Scan for the cell matching the given text and deliver its (X, Y) coordinate at center. 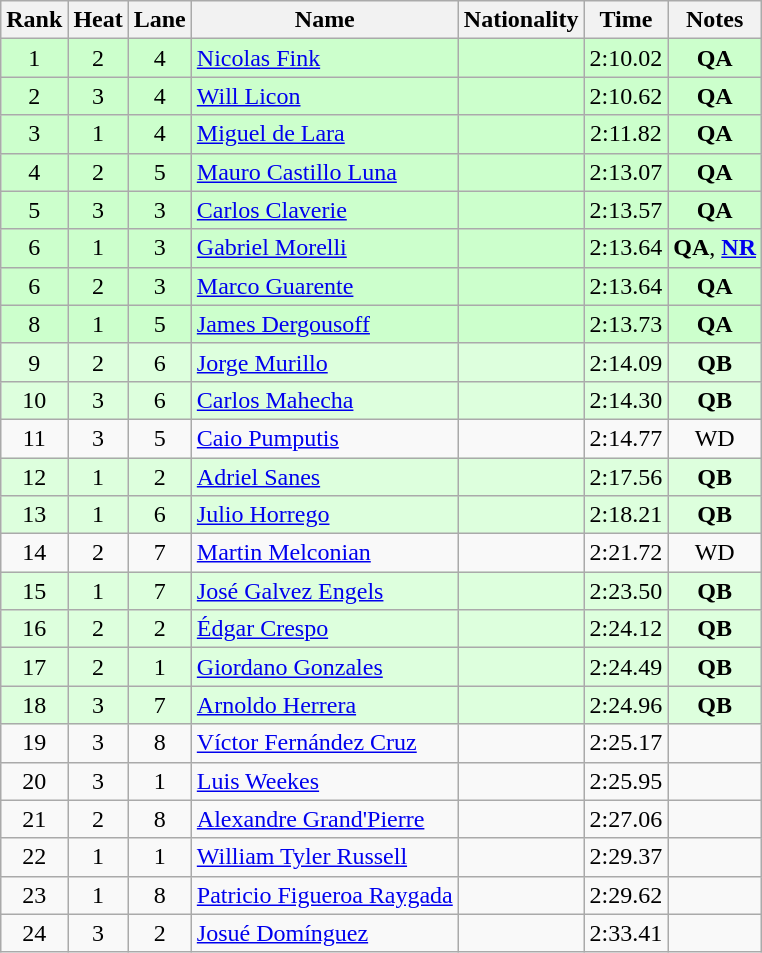
Miguel de Lara (324, 134)
2:17.56 (626, 477)
2:25.17 (626, 743)
Will Licon (324, 96)
James Dergousoff (324, 324)
12 (34, 477)
Nicolas Fink (324, 58)
Notes (715, 20)
14 (34, 553)
2:33.41 (626, 933)
QA, NR (715, 248)
Carlos Claverie (324, 210)
13 (34, 515)
Adriel Sanes (324, 477)
2:14.30 (626, 400)
Martin Melconian (324, 553)
11 (34, 438)
2:13.07 (626, 172)
Caio Pumputis (324, 438)
2:27.06 (626, 819)
2:24.96 (626, 705)
Gabriel Morelli (324, 248)
Luis Weekes (324, 781)
17 (34, 667)
10 (34, 400)
2:29.37 (626, 857)
Víctor Fernández Cruz (324, 743)
2:23.50 (626, 591)
Name (324, 20)
2:24.49 (626, 667)
Marco Guarente (324, 286)
19 (34, 743)
Alexandre Grand'Pierre (324, 819)
José Galvez Engels (324, 591)
24 (34, 933)
2:13.57 (626, 210)
Jorge Murillo (324, 362)
Édgar Crespo (324, 629)
Heat (98, 20)
2:10.02 (626, 58)
2:24.12 (626, 629)
Rank (34, 20)
Arnoldo Herrera (324, 705)
Carlos Mahecha (324, 400)
Nationality (521, 20)
Mauro Castillo Luna (324, 172)
15 (34, 591)
2:14.77 (626, 438)
Giordano Gonzales (324, 667)
Julio Horrego (324, 515)
Patricio Figueroa Raygada (324, 895)
Time (626, 20)
16 (34, 629)
2:21.72 (626, 553)
Josué Domínguez (324, 933)
Lane (160, 20)
22 (34, 857)
21 (34, 819)
23 (34, 895)
2:29.62 (626, 895)
2:10.62 (626, 96)
20 (34, 781)
2:11.82 (626, 134)
2:18.21 (626, 515)
2:13.73 (626, 324)
William Tyler Russell (324, 857)
9 (34, 362)
2:14.09 (626, 362)
18 (34, 705)
2:25.95 (626, 781)
